From the cell containing the given text, extract its center point as [x, y] coordinate. 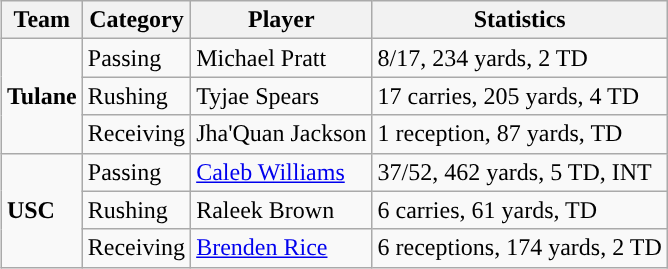
6 carries, 61 yards, TD [520, 210]
Brenden Rice [282, 248]
1 reception, 87 yards, TD [520, 134]
USC [42, 210]
Category [136, 20]
Player [282, 20]
Michael Pratt [282, 58]
37/52, 462 yards, 5 TD, INT [520, 172]
Statistics [520, 20]
8/17, 234 yards, 2 TD [520, 58]
Jha'Quan Jackson [282, 134]
Tulane [42, 96]
6 receptions, 174 yards, 2 TD [520, 248]
Tyjae Spears [282, 96]
Raleek Brown [282, 210]
17 carries, 205 yards, 4 TD [520, 96]
Team [42, 20]
Caleb Williams [282, 172]
